Scan for the cell matching the given text and deliver its (X, Y) coordinate at center. 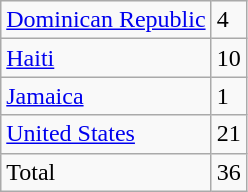
4 (228, 20)
Dominican Republic (106, 20)
Haiti (106, 58)
10 (228, 58)
1 (228, 96)
Jamaica (106, 96)
36 (228, 172)
Total (106, 172)
21 (228, 134)
United States (106, 134)
